From the cell containing the given text, extract its center point as [X, Y] coordinate. 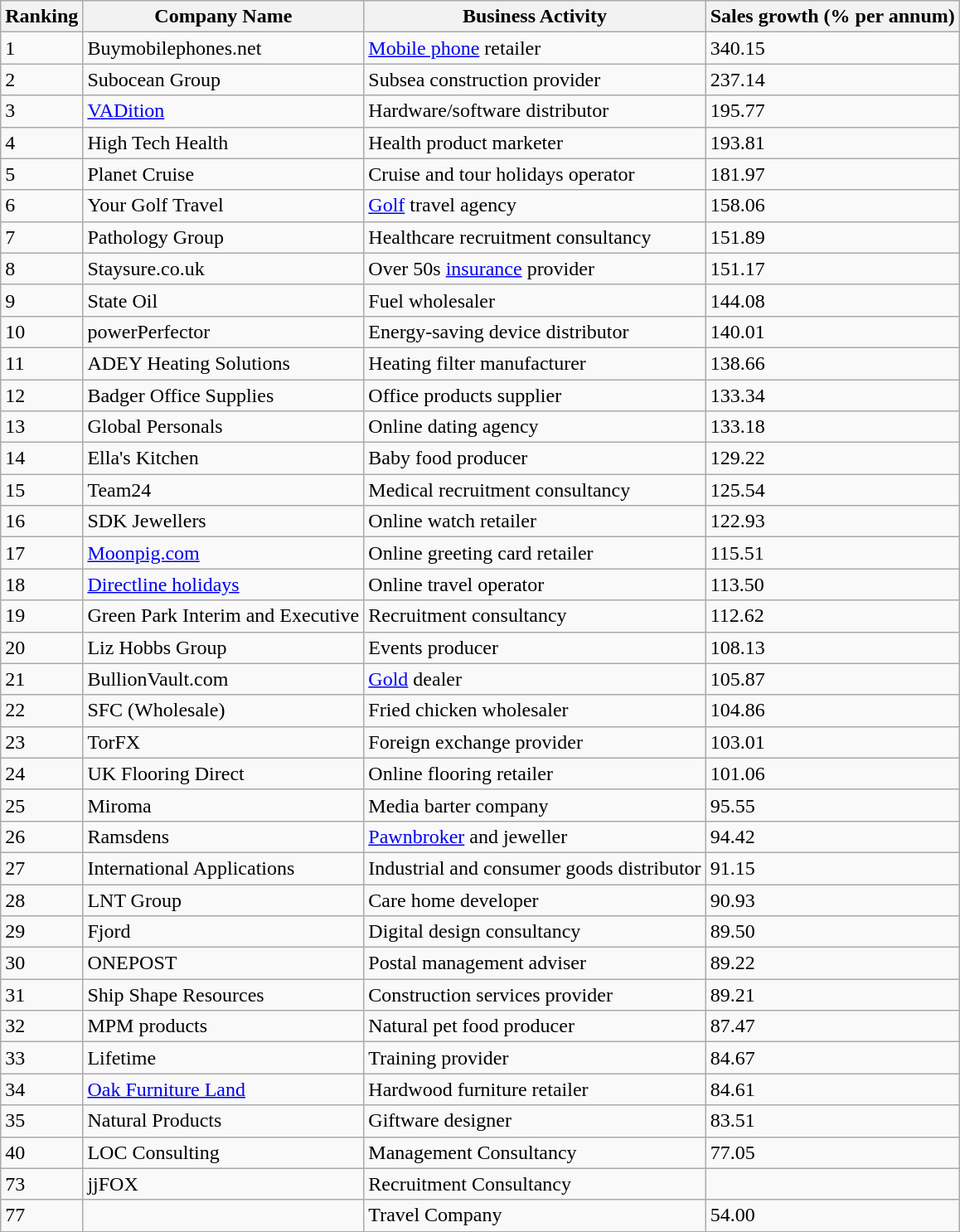
Recruitment consultancy [535, 616]
105.87 [832, 679]
Ranking [41, 17]
89.21 [832, 995]
95.55 [832, 805]
Health product marketer [535, 143]
VADition [224, 111]
Mobile phone retailer [535, 48]
Over 50s insurance provider [535, 269]
Industrial and consumer goods distributor [535, 868]
Care home developer [535, 900]
Hardwood furniture retailer [535, 1089]
Training provider [535, 1058]
195.77 [832, 111]
SDK Jewellers [224, 521]
Postal management adviser [535, 963]
9 [41, 300]
340.15 [832, 48]
113.50 [832, 584]
16 [41, 521]
Subsea construction provider [535, 80]
7 [41, 237]
91.15 [832, 868]
Directline holidays [224, 584]
4 [41, 143]
20 [41, 648]
Miroma [224, 805]
73 [41, 1184]
1 [41, 48]
89.50 [832, 932]
54.00 [832, 1215]
Natural pet food producer [535, 1026]
23 [41, 742]
Subocean Group [224, 80]
5 [41, 174]
Pathology Group [224, 237]
Lifetime [224, 1058]
83.51 [832, 1121]
Fjord [224, 932]
84.67 [832, 1058]
193.81 [832, 143]
17 [41, 553]
26 [41, 837]
94.42 [832, 837]
14 [41, 458]
Online dating agency [535, 427]
151.17 [832, 269]
SFC (Wholesale) [224, 711]
33 [41, 1058]
30 [41, 963]
104.86 [832, 711]
Baby food producer [535, 458]
Office products supplier [535, 395]
Badger Office Supplies [224, 395]
Media barter company [535, 805]
101.06 [832, 774]
Online travel operator [535, 584]
Staysure.co.uk [224, 269]
22 [41, 711]
Liz Hobbs Group [224, 648]
LOC Consulting [224, 1152]
Cruise and tour holidays operator [535, 174]
Planet Cruise [224, 174]
21 [41, 679]
Foreign exchange provider [535, 742]
Pawnbroker and jeweller [535, 837]
Medical recruitment consultancy [535, 490]
powerPerfector [224, 332]
129.22 [832, 458]
27 [41, 868]
Ramsdens [224, 837]
89.22 [832, 963]
Your Golf Travel [224, 206]
Online greeting card retailer [535, 553]
ONEPOST [224, 963]
32 [41, 1026]
jjFOX [224, 1184]
133.18 [832, 427]
Ella's Kitchen [224, 458]
International Applications [224, 868]
144.08 [832, 300]
Buymobilephones.net [224, 48]
Team24 [224, 490]
115.51 [832, 553]
Events producer [535, 648]
Oak Furniture Land [224, 1089]
Moonpig.com [224, 553]
40 [41, 1152]
112.62 [832, 616]
Construction services provider [535, 995]
19 [41, 616]
Heating filter manufacturer [535, 363]
Company Name [224, 17]
84.61 [832, 1089]
6 [41, 206]
122.93 [832, 521]
8 [41, 269]
13 [41, 427]
MPM products [224, 1026]
Management Consultancy [535, 1152]
3 [41, 111]
BullionVault.com [224, 679]
138.66 [832, 363]
Online flooring retailer [535, 774]
Fried chicken wholesaler [535, 711]
Sales growth (% per annum) [832, 17]
29 [41, 932]
12 [41, 395]
2 [41, 80]
LNT Group [224, 900]
25 [41, 805]
133.34 [832, 395]
77.05 [832, 1152]
158.06 [832, 206]
140.01 [832, 332]
Gold dealer [535, 679]
35 [41, 1121]
Healthcare recruitment consultancy [535, 237]
87.47 [832, 1026]
15 [41, 490]
108.13 [832, 648]
77 [41, 1215]
State Oil [224, 300]
Golf travel agency [535, 206]
Giftware designer [535, 1121]
28 [41, 900]
Recruitment Consultancy [535, 1184]
TorFX [224, 742]
Ship Shape Resources [224, 995]
UK Flooring Direct [224, 774]
Online watch retailer [535, 521]
Travel Company [535, 1215]
Fuel wholesaler [535, 300]
18 [41, 584]
181.97 [832, 174]
125.54 [832, 490]
24 [41, 774]
11 [41, 363]
34 [41, 1089]
Global Personals [224, 427]
151.89 [832, 237]
103.01 [832, 742]
10 [41, 332]
Digital design consultancy [535, 932]
90.93 [832, 900]
Hardware/software distributor [535, 111]
High Tech Health [224, 143]
Green Park Interim and Executive [224, 616]
31 [41, 995]
Energy-saving device distributor [535, 332]
Business Activity [535, 17]
ADEY Heating Solutions [224, 363]
Natural Products [224, 1121]
237.14 [832, 80]
